Determine the [X, Y] coordinate at the center of the cell enclosing the given text.  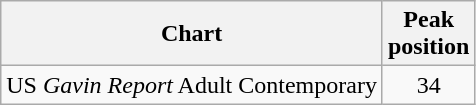
34 [428, 85]
US Gavin Report Adult Contemporary [192, 85]
Chart [192, 34]
Peakposition [428, 34]
